Detect which cell encompasses the target text, then output its [X, Y] center coordinate. 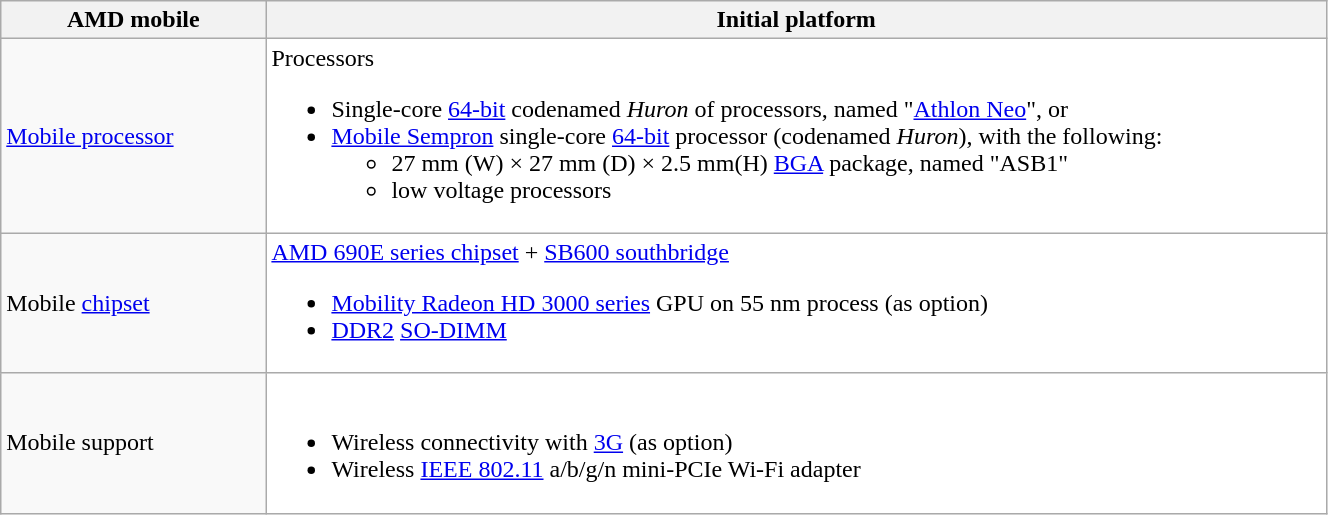
Mobile processor [134, 136]
Wireless connectivity with 3G (as option)Wireless IEEE 802.11 a/b/g/n mini-PCIe Wi-Fi adapter [796, 443]
AMD mobile [134, 20]
Mobile support [134, 443]
AMD 690E series chipset + SB600 southbridgeMobility Radeon HD 3000 series GPU on 55 nm process (as option)DDR2 SO-DIMM [796, 303]
Mobile chipset [134, 303]
Initial platform [796, 20]
